Scan for the cell matching the given text and deliver its (X, Y) coordinate at center. 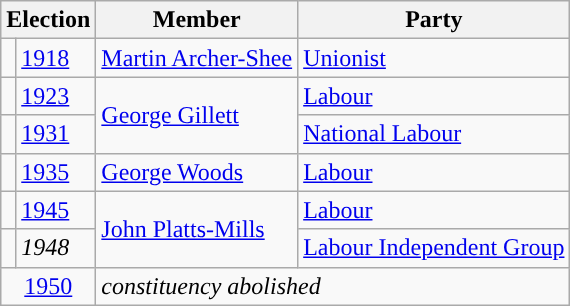
1948 (56, 248)
Party (434, 20)
George Woods (197, 172)
1945 (56, 210)
Unionist (434, 58)
Election (48, 20)
1923 (56, 96)
Labour Independent Group (434, 248)
1935 (56, 172)
1918 (56, 58)
National Labour (434, 134)
constituency abolished (333, 286)
Martin Archer-Shee (197, 58)
Member (197, 20)
1931 (56, 134)
1950 (48, 286)
George Gillett (197, 115)
John Platts-Mills (197, 229)
